Scan for the cell matching the given text and deliver its [X, Y] coordinate at center. 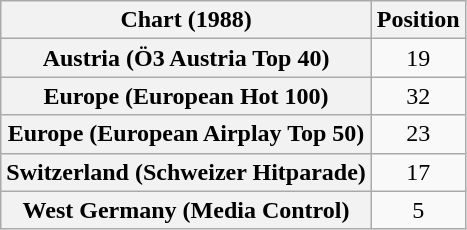
Switzerland (Schweizer Hitparade) [186, 172]
Europe (European Airplay Top 50) [186, 134]
Chart (1988) [186, 20]
Austria (Ö3 Austria Top 40) [186, 58]
17 [418, 172]
West Germany (Media Control) [186, 210]
5 [418, 210]
32 [418, 96]
Europe (European Hot 100) [186, 96]
Position [418, 20]
23 [418, 134]
19 [418, 58]
